For the text-containing cell, return its midpoint in [x, y] coordinate format. 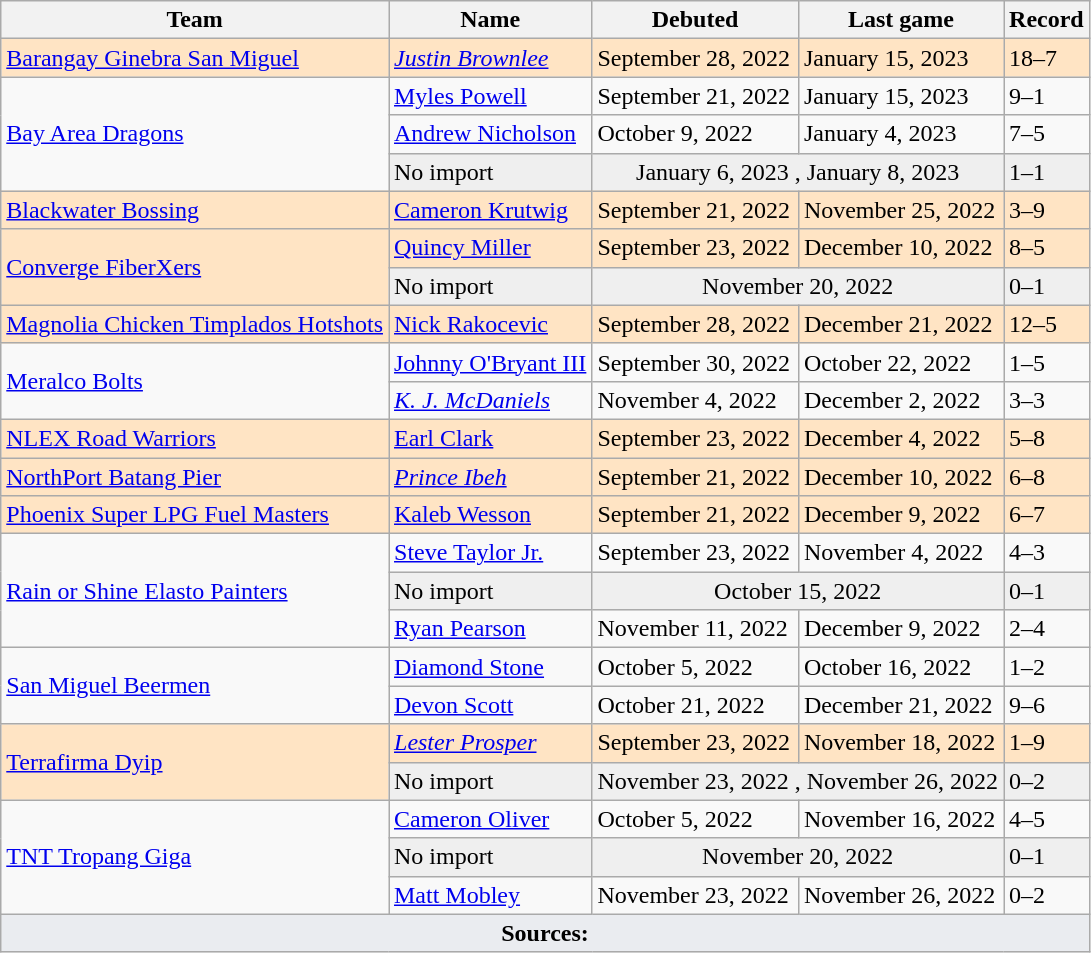
NorthPort Batang Pier [195, 477]
4–3 [1047, 553]
Sources: [545, 933]
TNT Tropang Giga [195, 857]
Justin Brownlee [490, 58]
1–2 [1047, 667]
Prince Ibeh [490, 477]
Blackwater Bossing [195, 210]
Steve Taylor Jr. [490, 553]
Barangay Ginebra San Miguel [195, 58]
3–3 [1047, 400]
October 21, 2022 [695, 705]
K. J. McDaniels [490, 400]
January 6, 2023 , January 8, 2023 [798, 172]
Name [490, 20]
Bay Area Dragons [195, 134]
Record [1047, 20]
Lester Prosper [490, 743]
Myles Powell [490, 96]
November 11, 2022 [695, 629]
3–9 [1047, 210]
Last game [900, 20]
November 26, 2022 [900, 895]
Earl Clark [490, 438]
December 4, 2022 [900, 438]
Matt Mobley [490, 895]
Meralco Bolts [195, 381]
Converge FiberXers [195, 267]
Johnny O'Bryant III [490, 362]
Nick Rakocevic [490, 324]
October 22, 2022 [900, 362]
November 16, 2022 [900, 819]
Rain or Shine Elasto Painters [195, 591]
November 25, 2022 [900, 210]
Cameron Oliver [490, 819]
October 9, 2022 [695, 134]
Terrafirma Dyip [195, 762]
Devon Scott [490, 705]
9–6 [1047, 705]
Team [195, 20]
Ryan Pearson [490, 629]
6–7 [1047, 515]
2–4 [1047, 629]
6–8 [1047, 477]
October 16, 2022 [900, 667]
1–9 [1047, 743]
Debuted [695, 20]
Kaleb Wesson [490, 515]
Magnolia Chicken Timplados Hotshots [195, 324]
7–5 [1047, 134]
December 2, 2022 [900, 400]
5–8 [1047, 438]
November 18, 2022 [900, 743]
Quincy Miller [490, 248]
Diamond Stone [490, 667]
September 30, 2022 [695, 362]
NLEX Road Warriors [195, 438]
San Miguel Beermen [195, 686]
October 15, 2022 [798, 591]
Phoenix Super LPG Fuel Masters [195, 515]
November 23, 2022 [695, 895]
Andrew Nicholson [490, 134]
9–1 [1047, 96]
8–5 [1047, 248]
November 23, 2022 , November 26, 2022 [798, 781]
12–5 [1047, 324]
4–5 [1047, 819]
1–5 [1047, 362]
1–1 [1047, 172]
January 4, 2023 [900, 134]
Cameron Krutwig [490, 210]
18–7 [1047, 58]
